From the cell containing the given text, extract its center point as [X, Y] coordinate. 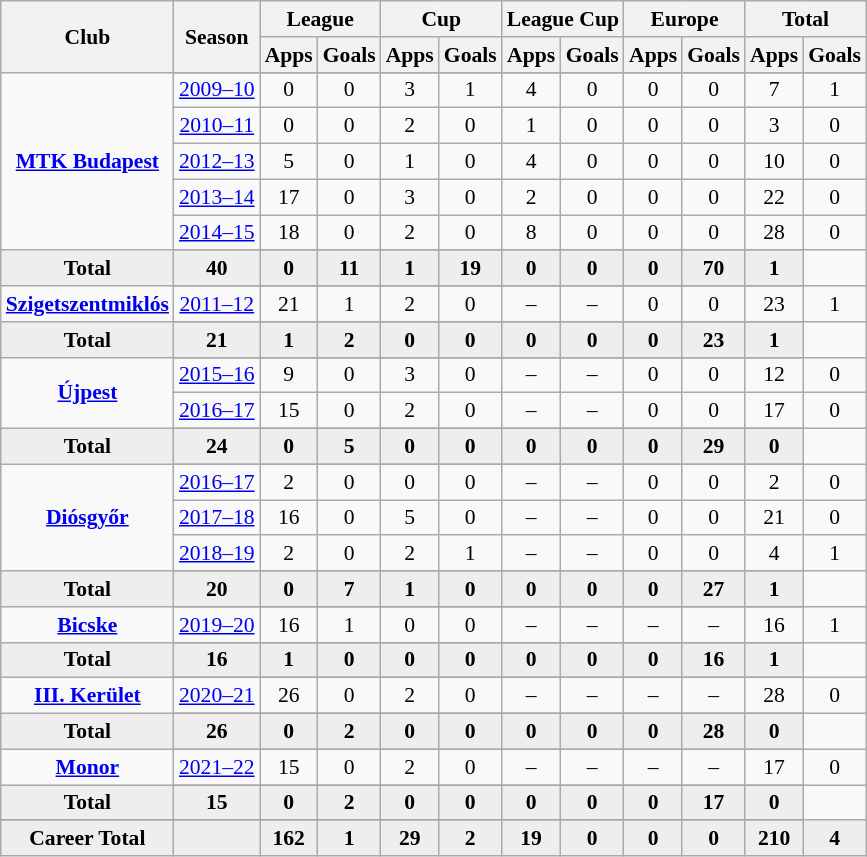
70 [714, 269]
League Cup [563, 19]
Monor [88, 767]
22 [774, 197]
11 [350, 269]
Bicske [88, 625]
2015–16 [217, 375]
27 [714, 589]
2020–21 [217, 696]
9 [289, 375]
Újpest [88, 392]
10 [774, 162]
2014–15 [217, 233]
2013–14 [217, 197]
2021–22 [217, 767]
Club [88, 36]
2019–20 [217, 625]
12 [774, 375]
40 [217, 269]
2018–19 [217, 554]
162 [289, 839]
III. Kerület [88, 696]
2010–11 [217, 126]
20 [217, 589]
MTK Budapest [88, 161]
Career Total [88, 839]
24 [217, 447]
Diósgyőr [88, 518]
2012–13 [217, 162]
2011–12 [217, 304]
League [320, 19]
Europe [684, 19]
8 [532, 233]
210 [774, 839]
2009–10 [217, 90]
Season [217, 36]
Szigetszentmiklós [88, 304]
2017–18 [217, 518]
18 [289, 233]
Cup [442, 19]
